Return [x, y] of the center of cell containing provided text 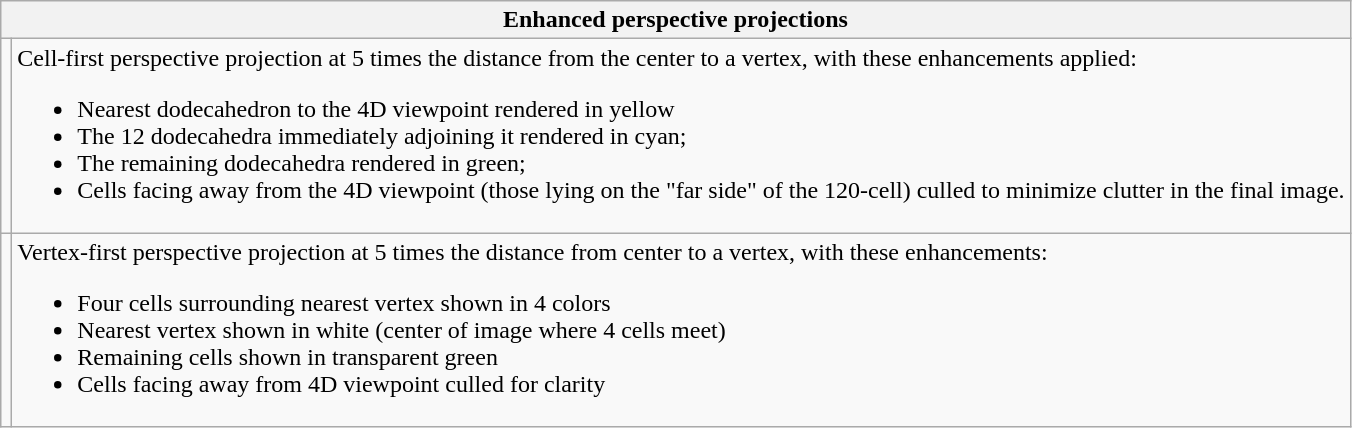
Enhanced perspective projections [676, 20]
